Find where the given text appears and provide that cell's center as (X, Y) coordinate. 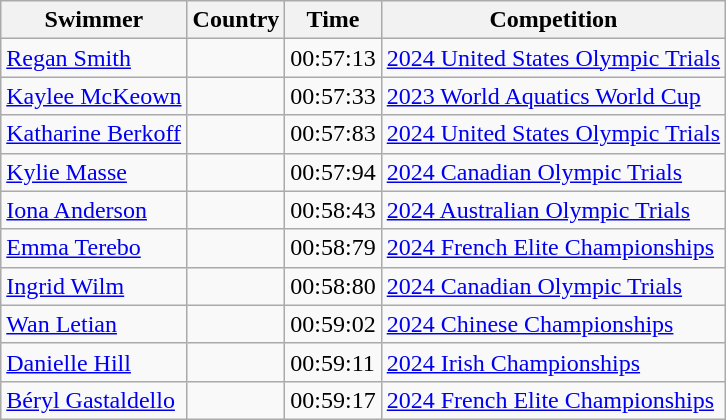
Kaylee McKeown (94, 96)
00:57:13 (333, 58)
Country (236, 20)
00:58:43 (333, 210)
Wan Letian (94, 324)
Katharine Berkoff (94, 134)
00:58:79 (333, 248)
Kylie Masse (94, 172)
00:57:94 (333, 172)
Béryl Gastaldello (94, 400)
00:59:11 (333, 362)
00:57:33 (333, 96)
2023 World Aquatics World Cup (553, 96)
Danielle Hill (94, 362)
2024 Australian Olympic Trials (553, 210)
00:59:02 (333, 324)
00:57:83 (333, 134)
Regan Smith (94, 58)
Ingrid Wilm (94, 286)
Competition (553, 20)
Iona Anderson (94, 210)
2024 Irish Championships (553, 362)
Swimmer (94, 20)
2024 Chinese Championships (553, 324)
Time (333, 20)
00:58:80 (333, 286)
Emma Terebo (94, 248)
00:59:17 (333, 400)
